Identify which cell holds the provided text, then report its [x, y] central coordinate. 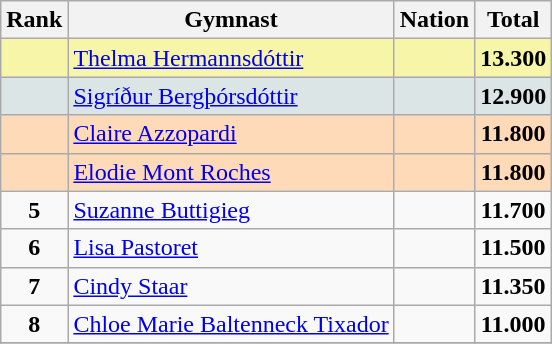
11.000 [514, 324]
Rank [34, 20]
Chloe Marie Baltenneck Tixador [231, 324]
7 [34, 286]
11.350 [514, 286]
5 [34, 210]
Claire Azzopardi [231, 134]
11.700 [514, 210]
6 [34, 248]
Lisa Pastoret [231, 248]
Sigríður Bergþórsdóttir [231, 96]
Thelma Hermannsdóttir [231, 58]
Cindy Staar [231, 286]
Suzanne Buttigieg [231, 210]
11.500 [514, 248]
Elodie Mont Roches [231, 172]
13.300 [514, 58]
Gymnast [231, 20]
8 [34, 324]
12.900 [514, 96]
Nation [434, 20]
Total [514, 20]
